Locate the cell with the specified text and output its (X, Y) center coordinate. 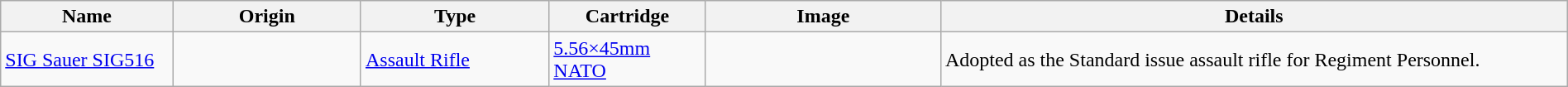
5.56×45mm NATO (627, 60)
Details (1254, 17)
SIG Sauer SIG516 (87, 60)
Image (823, 17)
Origin (266, 17)
Cartridge (627, 17)
Type (455, 17)
Assault Rifle (455, 60)
Adopted as the Standard issue assault rifle for Regiment Personnel. (1254, 60)
Name (87, 17)
